Return the [X, Y] coordinate for the center point of the cell that contains the specified text.  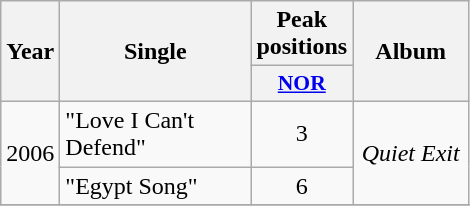
Single [156, 52]
Album [411, 52]
2006 [30, 152]
3 [302, 134]
"Egypt Song" [156, 185]
6 [302, 185]
Peak positions [302, 34]
"Love I Can't Defend" [156, 134]
Year [30, 52]
NOR [302, 84]
Quiet Exit [411, 152]
